Output the [x, y] coordinate of the center of the cell containing the given text.  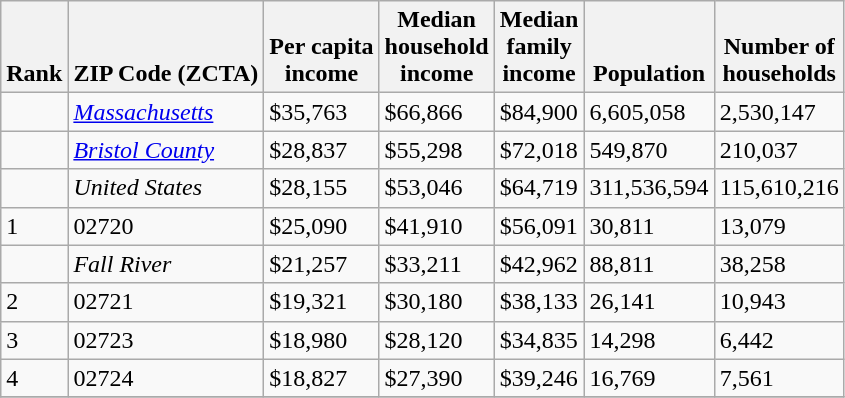
30,811 [649, 226]
1 [34, 226]
6,605,058 [649, 112]
$41,910 [436, 226]
38,258 [779, 264]
26,141 [649, 302]
Rank [34, 47]
ZIP Code (ZCTA) [166, 47]
$28,155 [322, 188]
$55,298 [436, 150]
$64,719 [539, 188]
13,079 [779, 226]
Medianhouseholdincome [436, 47]
$38,133 [539, 302]
311,536,594 [649, 188]
2 [34, 302]
$72,018 [539, 150]
$35,763 [322, 112]
10,943 [779, 302]
$66,866 [436, 112]
$28,837 [322, 150]
3 [34, 340]
16,769 [649, 378]
210,037 [779, 150]
$30,180 [436, 302]
$28,120 [436, 340]
6,442 [779, 340]
2,530,147 [779, 112]
$42,962 [539, 264]
Per capitaincome [322, 47]
7,561 [779, 378]
$33,211 [436, 264]
14,298 [649, 340]
United States [166, 188]
$39,246 [539, 378]
$27,390 [436, 378]
02724 [166, 378]
02721 [166, 302]
$56,091 [539, 226]
549,870 [649, 150]
Medianfamilyincome [539, 47]
$18,980 [322, 340]
$19,321 [322, 302]
$21,257 [322, 264]
$53,046 [436, 188]
02720 [166, 226]
$18,827 [322, 378]
Massachusetts [166, 112]
88,811 [649, 264]
$34,835 [539, 340]
Fall River [166, 264]
$84,900 [539, 112]
$25,090 [322, 226]
Bristol County [166, 150]
02723 [166, 340]
4 [34, 378]
115,610,216 [779, 188]
Number ofhouseholds [779, 47]
Population [649, 47]
